Pinpoint the cell where the given text exists, returning its (x, y) midpoint coordinate. 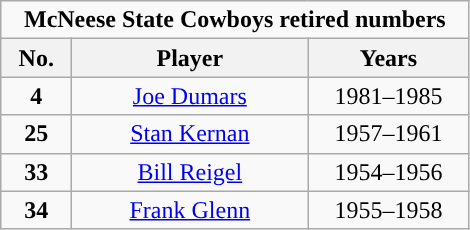
34 (36, 210)
Frank Glenn (190, 210)
1957–1961 (388, 134)
1981–1985 (388, 96)
25 (36, 134)
Bill Reigel (190, 172)
Player (190, 58)
33 (36, 172)
Stan Kernan (190, 134)
Joe Dumars (190, 96)
1954–1956 (388, 172)
Years (388, 58)
No. (36, 58)
4 (36, 96)
1955–1958 (388, 210)
McNeese State Cowboys retired numbers (235, 20)
